Determine the [X, Y] coordinate at the center of the cell enclosing the given text.  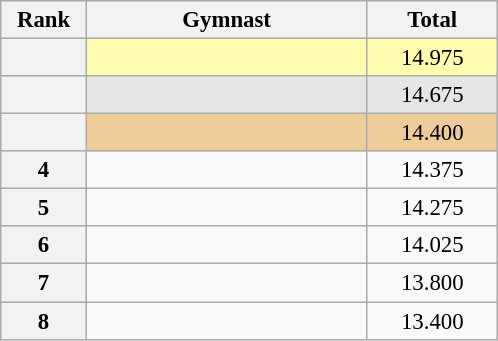
14.400 [432, 133]
4 [44, 170]
8 [44, 321]
6 [44, 245]
14.675 [432, 95]
Total [432, 20]
7 [44, 283]
5 [44, 208]
Rank [44, 20]
14.375 [432, 170]
Gymnast [226, 20]
13.800 [432, 283]
14.275 [432, 208]
14.975 [432, 58]
14.025 [432, 245]
13.400 [432, 321]
